Locate the cell with the specified text and output its (X, Y) center coordinate. 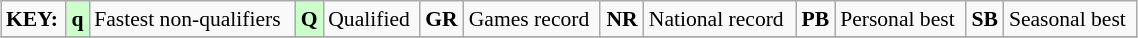
SB (985, 19)
Seasonal best (1070, 19)
Games record (532, 19)
KEY: (34, 19)
Personal best (900, 19)
Q (309, 19)
GR (442, 19)
PB (816, 19)
NR (622, 19)
q (78, 19)
Fastest non-qualifiers (192, 19)
Qualified (371, 19)
National record (720, 19)
